Capture the cell that displays the provided text and extract its [x, y] central coordinate. 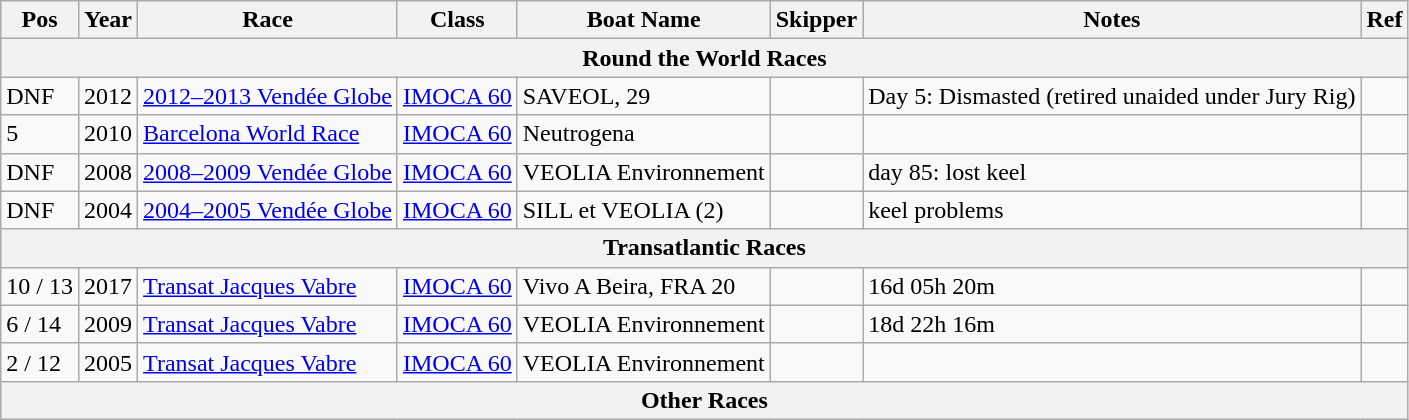
Ref [1384, 20]
Day 5: Dismasted (retired unaided under Jury Rig) [1112, 96]
2009 [108, 324]
Other Races [704, 400]
2012 [108, 96]
2008–2009 Vendée Globe [268, 172]
day 85: lost keel [1112, 172]
6 / 14 [40, 324]
2 / 12 [40, 362]
Round the World Races [704, 58]
Pos [40, 20]
SAVEOL, 29 [644, 96]
16d 05h 20m [1112, 286]
18d 22h 16m [1112, 324]
SILL et VEOLIA (2) [644, 210]
2010 [108, 134]
Vivo A Beira, FRA 20 [644, 286]
5 [40, 134]
Boat Name [644, 20]
Class [457, 20]
Notes [1112, 20]
2008 [108, 172]
2017 [108, 286]
Neutrogena [644, 134]
Skipper [816, 20]
2012–2013 Vendée Globe [268, 96]
2005 [108, 362]
2004–2005 Vendée Globe [268, 210]
10 / 13 [40, 286]
Barcelona World Race [268, 134]
Race [268, 20]
Year [108, 20]
keel problems [1112, 210]
2004 [108, 210]
Transatlantic Races [704, 248]
